Locate the cell with the specified text and output its (x, y) center coordinate. 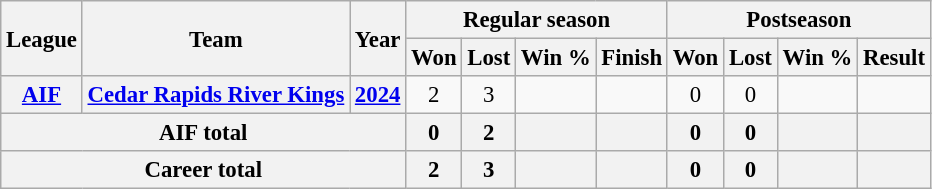
Cedar Rapids River Kings (216, 95)
AIF (42, 95)
Finish (632, 58)
2024 (378, 95)
Team (216, 38)
Regular season (537, 20)
Postseason (798, 20)
AIF total (204, 133)
Career total (204, 170)
Result (894, 58)
Year (378, 38)
League (42, 38)
